Return (x, y) of the center of cell containing provided text 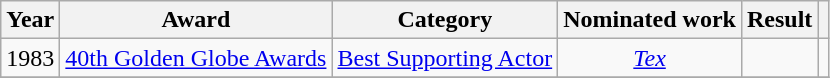
Result (779, 20)
Category (445, 20)
Tex (650, 58)
40th Golden Globe Awards (196, 58)
Best Supporting Actor (445, 58)
1983 (30, 58)
Award (196, 20)
Nominated work (650, 20)
Year (30, 20)
